For the text-containing cell, return its midpoint in (X, Y) coordinate format. 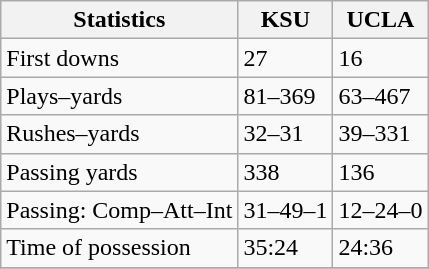
KSU (286, 20)
Passing yards (120, 172)
UCLA (380, 20)
Plays–yards (120, 96)
35:24 (286, 248)
81–369 (286, 96)
31–49–1 (286, 210)
338 (286, 172)
32–31 (286, 134)
Time of possession (120, 248)
27 (286, 58)
Passing: Comp–Att–Int (120, 210)
Rushes–yards (120, 134)
136 (380, 172)
16 (380, 58)
12–24–0 (380, 210)
24:36 (380, 248)
39–331 (380, 134)
Statistics (120, 20)
First downs (120, 58)
63–467 (380, 96)
